Determine the [x, y] coordinate at the center of the cell enclosing the given text.  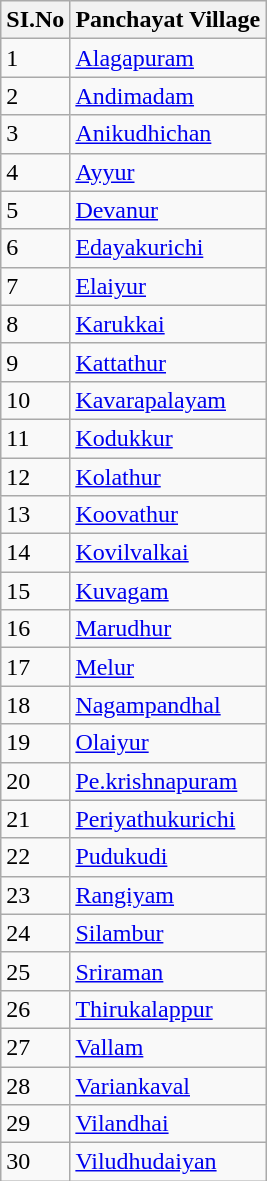
Sriraman [168, 971]
Devanur [168, 210]
25 [36, 971]
Viludhudaiyan [168, 1162]
SI.No [36, 20]
15 [36, 591]
Marudhur [168, 629]
6 [36, 248]
10 [36, 400]
16 [36, 629]
Elaiyur [168, 286]
Anikudhichan [168, 134]
2 [36, 96]
Vallam [168, 1047]
28 [36, 1085]
Andimadam [168, 96]
22 [36, 857]
19 [36, 743]
Olaiyur [168, 743]
20 [36, 781]
1 [36, 58]
30 [36, 1162]
8 [36, 324]
13 [36, 515]
Kuvagam [168, 591]
Vilandhai [168, 1124]
12 [36, 477]
27 [36, 1047]
Koovathur [168, 515]
11 [36, 438]
Kattathur [168, 362]
Silambur [168, 933]
Variankaval [168, 1085]
Pudukudi [168, 857]
29 [36, 1124]
Melur [168, 667]
Kodukkur [168, 438]
24 [36, 933]
Panchayat Village [168, 20]
14 [36, 553]
23 [36, 895]
Edayakurichi [168, 248]
Ayyur [168, 172]
Kavarapalayam [168, 400]
Alagapuram [168, 58]
9 [36, 362]
21 [36, 819]
Thirukalappur [168, 1009]
5 [36, 210]
Periyathukurichi [168, 819]
26 [36, 1009]
Kolathur [168, 477]
18 [36, 705]
7 [36, 286]
Rangiyam [168, 895]
Pe.krishnapuram [168, 781]
3 [36, 134]
4 [36, 172]
Nagampandhal [168, 705]
Karukkai [168, 324]
Kovilvalkai [168, 553]
17 [36, 667]
